Output the (x, y) coordinate of the center of the cell containing the given text.  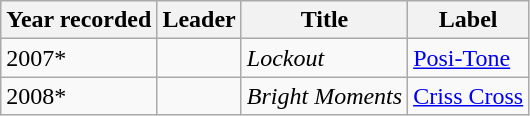
Criss Cross (468, 96)
Year recorded (79, 20)
2007* (79, 58)
Leader (199, 20)
Bright Moments (324, 96)
2008* (79, 96)
Label (468, 20)
Title (324, 20)
Lockout (324, 58)
Posi-Tone (468, 58)
